Capture the cell that displays the provided text and extract its (X, Y) central coordinate. 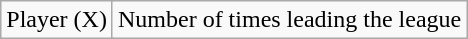
Number of times leading the league (289, 20)
Player (X) (57, 20)
